Provide the (X, Y) coordinate of the cell's center where the given text is located.  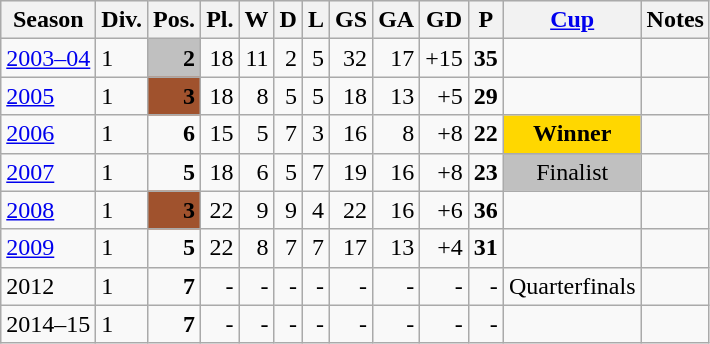
W (256, 20)
GS (352, 20)
15 (220, 134)
Pos. (174, 20)
Notes (675, 20)
+4 (444, 248)
36 (486, 210)
2007 (48, 172)
19 (352, 172)
+15 (444, 58)
2012 (48, 286)
35 (486, 58)
4 (316, 210)
2005 (48, 96)
Div. (122, 20)
Finalist (572, 172)
2014–15 (48, 324)
Winner (572, 134)
+5 (444, 96)
Cup (572, 20)
Quarterfinals (572, 286)
23 (486, 172)
2006 (48, 134)
31 (486, 248)
2009 (48, 248)
2003–04 (48, 58)
32 (352, 58)
L (316, 20)
Pl. (220, 20)
2008 (48, 210)
GD (444, 20)
GA (396, 20)
11 (256, 58)
D (288, 20)
Season (48, 20)
P (486, 20)
+6 (444, 210)
29 (486, 96)
